Find where the given text appears and provide that cell's center as (x, y) coordinate. 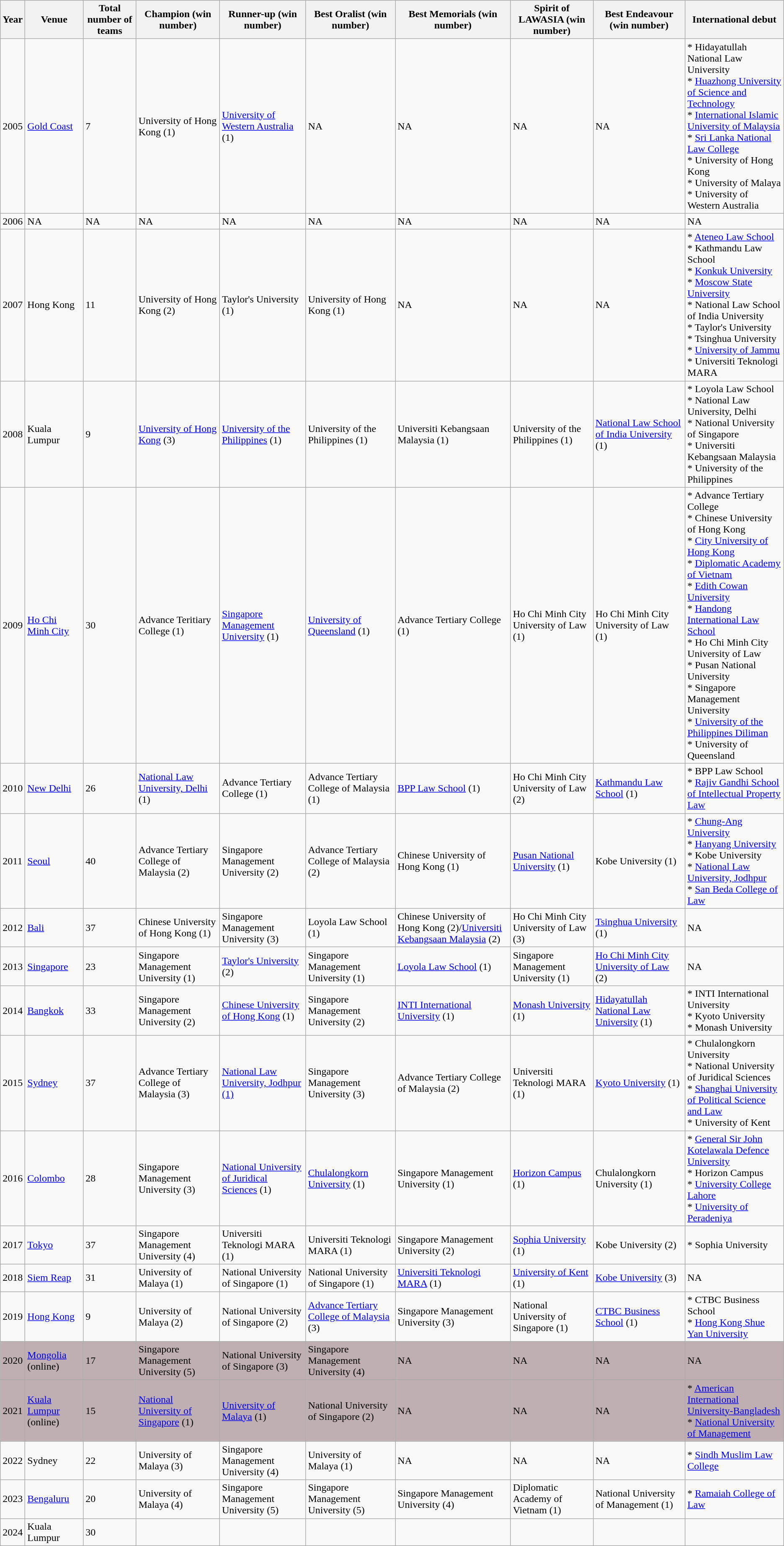
University of Western Australia (1) (263, 126)
Kobe University (2) (639, 1245)
Kobe University (1) (639, 861)
Hidayatullah National Law University (1) (639, 1011)
Ho Chi Minh City (54, 625)
Kuala Lumpur (online) (54, 1411)
INTI International University (1) (453, 1011)
International debut (735, 20)
7 (110, 126)
* INTI International University * Kyoto University * Monash University (735, 1011)
2012 (13, 928)
Ho Chi Minh City University of Law (3) (552, 928)
Spirit of LAWASIA (win number) (552, 20)
Chinese University of Hong Kong (2)/Universiti Kebangsaan Malaysia (2) (453, 928)
* Ramaiah College of Law (735, 1499)
* General Sir John Kotelawala Defence University * Horizon Campus * University College Lahore * University of Peradeniya (735, 1178)
Total number of teams (110, 20)
2014 (13, 1011)
2011 (13, 861)
2015 (13, 1083)
Runner-up (win number) (263, 20)
University of Malaya (4) (178, 1499)
Singapore (54, 966)
11 (110, 305)
University of Hong Kong (2) (178, 305)
Kathmandu Law School (1) (639, 789)
* Sophia University (735, 1245)
National University of Juridical Sciences (1) (263, 1178)
* American International University-Bangladesh * National University of Management (735, 1411)
2010 (13, 789)
2024 (13, 1532)
2016 (13, 1178)
University of Kent (1) (552, 1278)
2021 (13, 1411)
Horizon Campus (1) (552, 1178)
2019 (13, 1316)
17 (110, 1361)
Gold Coast (54, 126)
BPP Law School (1) (453, 789)
National University of Management (1) (639, 1499)
2008 (13, 434)
2017 (13, 1245)
* Chung-Ang University * Hanyang University * Kobe University * National Law University, Jodhpur * San Beda College of Law (735, 861)
Advance Teritiary College (1) (178, 625)
Taylor's University (2) (263, 966)
2018 (13, 1278)
2007 (13, 305)
* CTBC Business School * Hong Kong Shue Yan University (735, 1316)
Best Memorials (win number) (453, 20)
Champion (win number) (178, 20)
National University of Singapore (3) (263, 1361)
40 (110, 861)
2023 (13, 1499)
CTBC Business School (1) (639, 1316)
Taylor's University (1) (263, 305)
33 (110, 1011)
Colombo (54, 1178)
National Law School of India University (1) (639, 434)
Tokyo (54, 1245)
22 (110, 1461)
2005 (13, 126)
Pusan National University (1) (552, 861)
15 (110, 1411)
Bengaluru (54, 1499)
26 (110, 789)
Siem Reap (54, 1278)
31 (110, 1278)
* Sindh Muslim Law College (735, 1461)
Kobe University (3) (639, 1278)
2006 (13, 221)
2022 (13, 1461)
Advance Tertiary College of Malaysia (1) (351, 789)
2013 (13, 966)
National Law University, Jodhpur (1) (263, 1083)
Bali (54, 928)
Seoul (54, 861)
Venue (54, 20)
Mongolia (online) (54, 1361)
2009 (13, 625)
Diplomatic Academy of Vietnam (1) (552, 1499)
20 (110, 1499)
* BPP Law School * Rajiv Gandhi School of Intellectual Property Law (735, 789)
* Chulalongkorn University * National University of Juridical Sciences * Shanghai University of Political Science and Law * University of Kent (735, 1083)
Sophia University (1) (552, 1245)
Best Endeavour (win number) (639, 20)
23 (110, 966)
New Delhi (54, 789)
Year (13, 20)
Best Oralist (win number) (351, 20)
University of Queensland (1) (351, 625)
University of Malaya (2) (178, 1316)
Kyoto University (1) (639, 1083)
Universiti Kebangsaan Malaysia (1) (453, 434)
2020 (13, 1361)
Monash University (1) (552, 1011)
28 (110, 1178)
Bangkok (54, 1011)
University of Hong Kong (3) (178, 434)
National Law University, Delhi (1) (178, 789)
Tsinghua University (1) (639, 928)
University of Malaya (3) (178, 1461)
